Provide the (X, Y) coordinate of the cell's center where the given text is located.  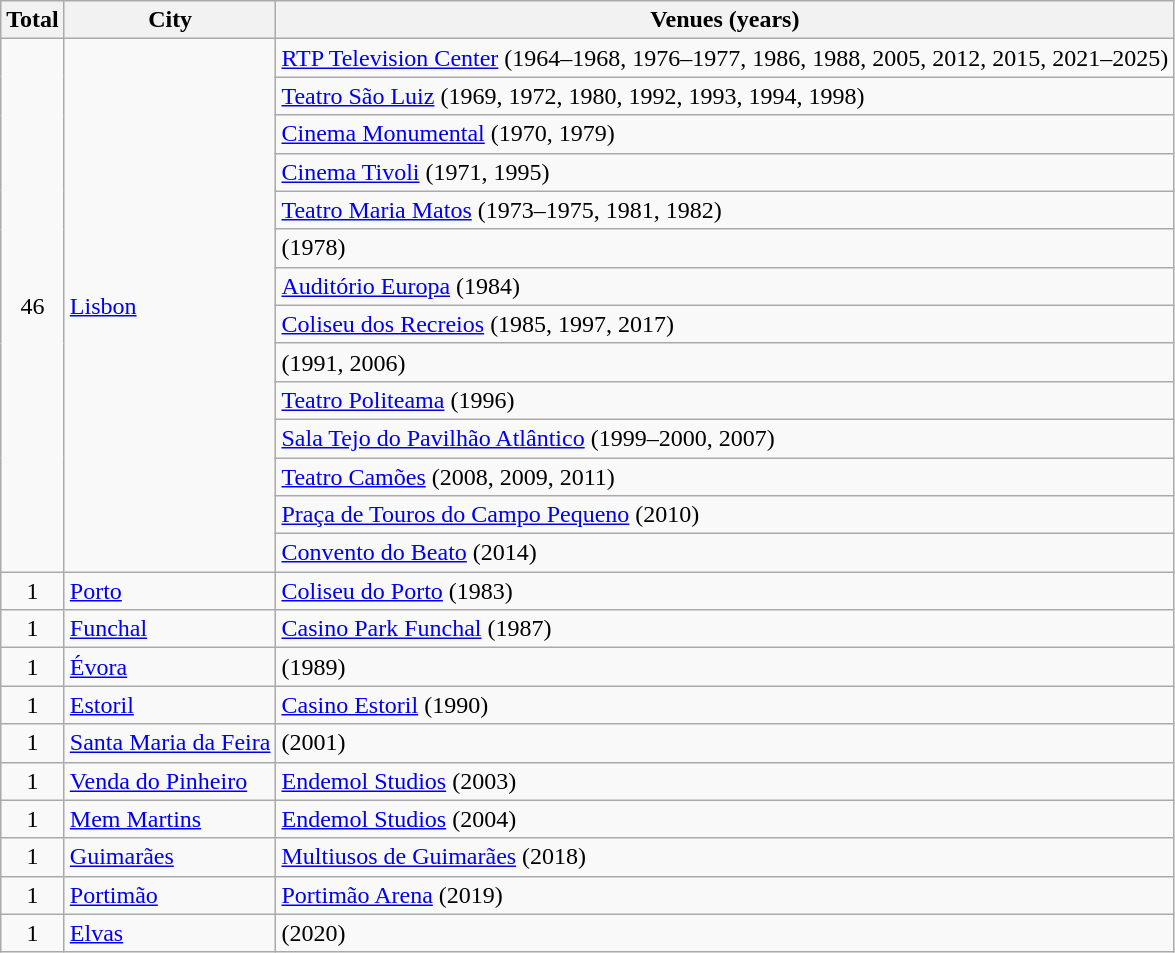
Lisbon (170, 306)
Coliseu do Porto (1983) (725, 591)
Elvas (170, 933)
City (170, 20)
Multiusos de Guimarães (2018) (725, 857)
(1991, 2006) (725, 362)
Praça de Touros do Campo Pequeno (2010) (725, 515)
(2001) (725, 743)
Mem Martins (170, 819)
Évora (170, 667)
Convento do Beato (2014) (725, 553)
Cinema Monumental (1970, 1979) (725, 134)
46 (33, 306)
Funchal (170, 629)
Auditório Europa (1984) (725, 286)
Estoril (170, 705)
Sala Tejo do Pavilhão Atlântico (1999–2000, 2007) (725, 438)
Venues (years) (725, 20)
Santa Maria da Feira (170, 743)
Teatro São Luiz (1969, 1972, 1980, 1992, 1993, 1994, 1998) (725, 96)
Portimão Arena (2019) (725, 895)
Casino Estoril (1990) (725, 705)
Teatro Camões (2008, 2009, 2011) (725, 477)
Endemol Studios (2004) (725, 819)
Cinema Tivoli (1971, 1995) (725, 172)
Teatro Politeama (1996) (725, 400)
Venda do Pinheiro (170, 781)
Total (33, 20)
(2020) (725, 933)
Teatro Maria Matos (1973–1975, 1981, 1982) (725, 210)
Endemol Studios (2003) (725, 781)
(1989) (725, 667)
RTP Television Center (1964–1968, 1976–1977, 1986, 1988, 2005, 2012, 2015, 2021–2025) (725, 58)
Portimão (170, 895)
Guimarães (170, 857)
Coliseu dos Recreios (1985, 1997, 2017) (725, 324)
Casino Park Funchal (1987) (725, 629)
(1978) (725, 248)
Porto (170, 591)
